Provide the (X, Y) coordinate of the cell's center where the given text is located.  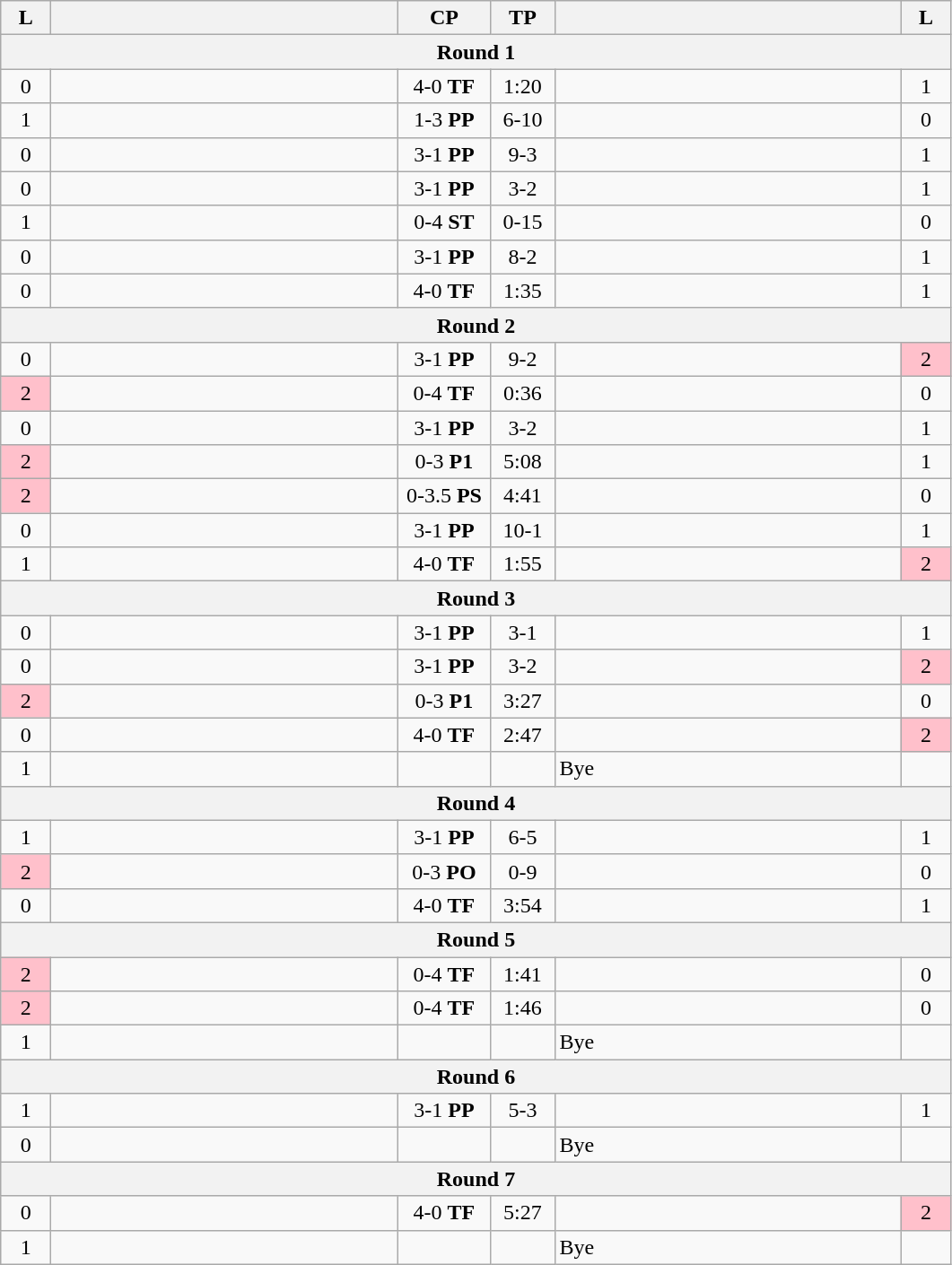
3:54 (522, 905)
10-1 (522, 530)
0-3 PO (444, 871)
9-2 (522, 359)
5:08 (522, 462)
TP (522, 18)
3-1 (522, 632)
0-9 (522, 871)
0-15 (522, 222)
3:27 (522, 701)
9-3 (522, 154)
8-2 (522, 257)
5:27 (522, 1213)
1:46 (522, 1008)
Round 3 (476, 598)
0-3.5 PS (444, 496)
5-3 (522, 1111)
Round 1 (476, 52)
1:20 (522, 86)
1-3 PP (444, 120)
Round 5 (476, 939)
2:47 (522, 735)
1:55 (522, 564)
1:35 (522, 291)
Round 6 (476, 1077)
4:41 (522, 496)
0:36 (522, 393)
6-10 (522, 120)
1:41 (522, 973)
Round 4 (476, 803)
Round 2 (476, 325)
6-5 (522, 837)
0-4 ST (444, 222)
CP (444, 18)
Round 7 (476, 1179)
